Provide the [x, y] coordinate of the cell's center where the given text is located.  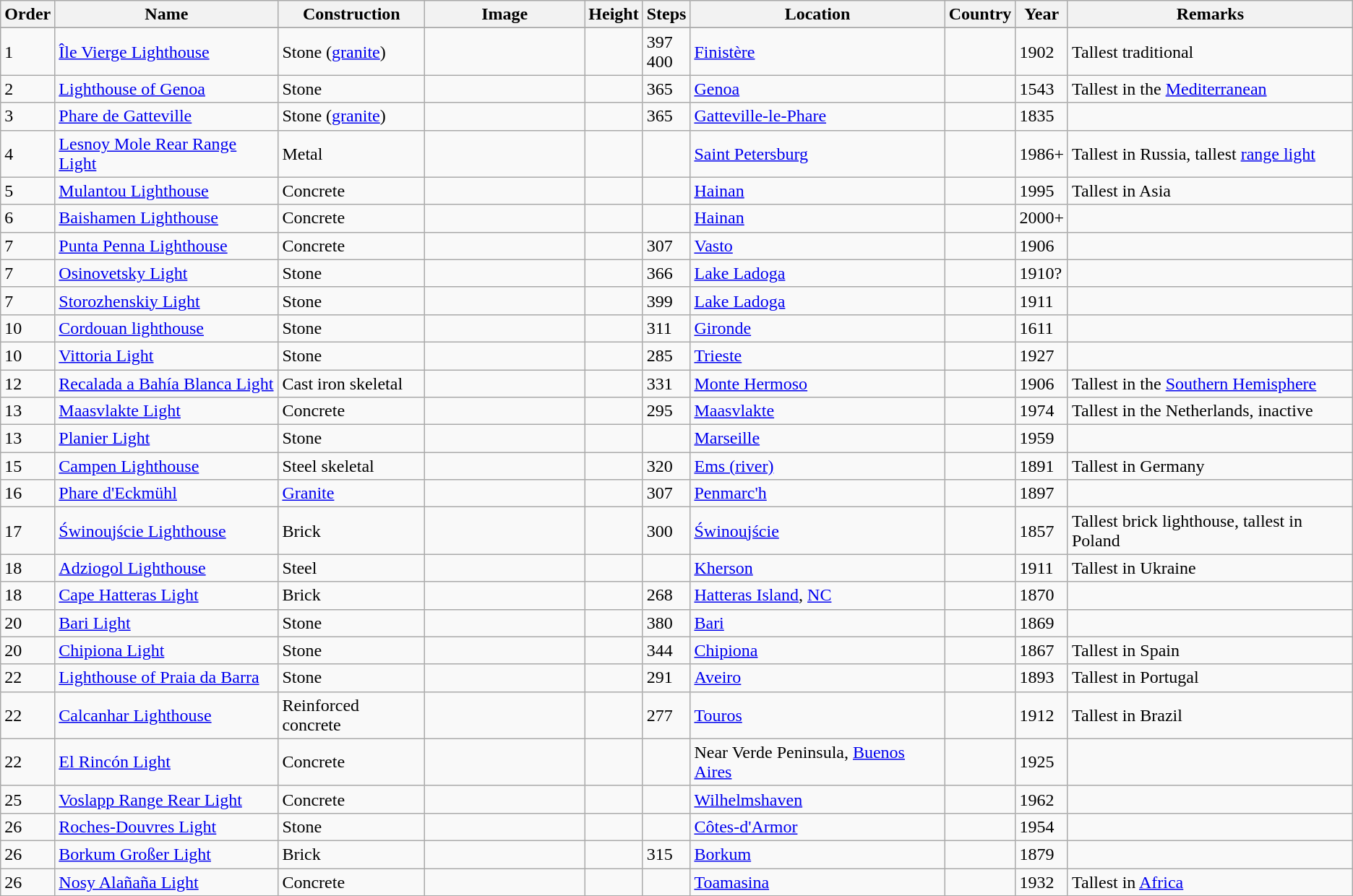
Reinforced concrete [351, 715]
Mulantou Lighthouse [166, 191]
315 [666, 854]
Roches-Douvres Light [166, 827]
Year [1042, 14]
Bari [817, 623]
Cape Hatteras Light [166, 595]
Steel [351, 568]
1893 [1042, 678]
Tallest in Brazil [1210, 715]
15 [27, 466]
Image [504, 14]
Île Vierge Lighthouse [166, 52]
Tallest in the Southern Hemisphere [1210, 384]
Construction [351, 14]
Steel skeletal [351, 466]
1857 [1042, 530]
1927 [1042, 356]
Voslapp Range Rear Light [166, 799]
Cast iron skeletal [351, 384]
Touros [817, 715]
Steps [666, 14]
Cordouan lighthouse [166, 328]
Location [817, 14]
Lighthouse of Praia da Barra [166, 678]
6 [27, 218]
Name [166, 14]
1974 [1042, 411]
Finistère [817, 52]
1932 [1042, 882]
1959 [1042, 439]
2 [27, 89]
Tallest in Spain [1210, 650]
Tallest in Russia, tallest range light [1210, 153]
399 [666, 301]
397400 [666, 52]
Maasvlakte [817, 411]
Chipiona [817, 650]
268 [666, 595]
380 [666, 623]
300 [666, 530]
1986+ [1042, 153]
12 [27, 384]
1962 [1042, 799]
277 [666, 715]
Punta Penna Lighthouse [166, 246]
Tallest traditional [1210, 52]
Planier Light [166, 439]
Genoa [817, 89]
Campen Lighthouse [166, 466]
1867 [1042, 650]
311 [666, 328]
1543 [1042, 89]
25 [27, 799]
Ems (river) [817, 466]
1902 [1042, 52]
1897 [1042, 494]
1891 [1042, 466]
Height [614, 14]
Tallest in Germany [1210, 466]
Świnoujście [817, 530]
Remarks [1210, 14]
1870 [1042, 595]
Phare de Gatteville [166, 116]
Wilhelmshaven [817, 799]
1925 [1042, 762]
Order [27, 14]
Aveiro [817, 678]
1912 [1042, 715]
Tallest in the Mediterranean [1210, 89]
Toamasina [817, 882]
Borkum Großer Light [166, 854]
2000+ [1042, 218]
Recalada a Bahía Blanca Light [166, 384]
Marseille [817, 439]
1869 [1042, 623]
1995 [1042, 191]
3 [27, 116]
1954 [1042, 827]
Granite [351, 494]
Tallest in Ukraine [1210, 568]
Tallest brick lighthouse, tallest in Poland [1210, 530]
Metal [351, 153]
Tallest in Africa [1210, 882]
Osinovetsky Light [166, 273]
320 [666, 466]
331 [666, 384]
285 [666, 356]
16 [27, 494]
El Rincón Light [166, 762]
Monte Hermoso [817, 384]
Adziogol Lighthouse [166, 568]
Maasvlakte Light [166, 411]
Vittoria Light [166, 356]
1 [27, 52]
Tallest in Portugal [1210, 678]
295 [666, 411]
344 [666, 650]
Lighthouse of Genoa [166, 89]
Świnoujście Lighthouse [166, 530]
Gatteville-le-Phare [817, 116]
Hatteras Island, NC [817, 595]
Country [980, 14]
1611 [1042, 328]
4 [27, 153]
Penmarc'h [817, 494]
366 [666, 273]
1910? [1042, 273]
Vasto [817, 246]
Near Verde Peninsula, Buenos Aires [817, 762]
Côtes-d'Armor [817, 827]
5 [27, 191]
Storozhenskiy Light [166, 301]
17 [27, 530]
Gironde [817, 328]
Tallest in the Netherlands, inactive [1210, 411]
Chipiona Light [166, 650]
Borkum [817, 854]
1879 [1042, 854]
Phare d'Eckmühl [166, 494]
Lesnoy Mole Rear Range Light [166, 153]
1835 [1042, 116]
Calcanhar Lighthouse [166, 715]
Tallest in Asia [1210, 191]
Trieste [817, 356]
Kherson [817, 568]
Baishamen Lighthouse [166, 218]
Saint Petersburg [817, 153]
Nosy Alañaña Light [166, 882]
Bari Light [166, 623]
291 [666, 678]
